Identify which cell holds the provided text, then report its (X, Y) central coordinate. 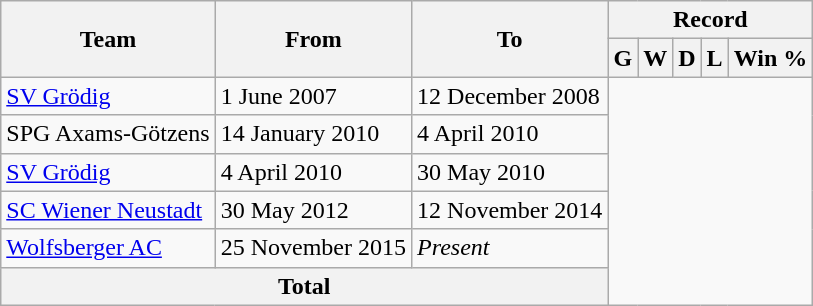
Total (304, 286)
14 January 2010 (313, 134)
SC Wiener Neustadt (108, 210)
G (623, 58)
From (313, 39)
D (687, 58)
Win % (770, 58)
Team (108, 39)
W (656, 58)
25 November 2015 (313, 248)
Record (710, 20)
12 November 2014 (510, 210)
L (714, 58)
30 May 2012 (313, 210)
Wolfsberger AC (108, 248)
1 June 2007 (313, 96)
Present (510, 248)
30 May 2010 (510, 172)
To (510, 39)
SPG Axams-Götzens (108, 134)
12 December 2008 (510, 96)
